Output the [x, y] coordinate of the center of the cell containing the given text.  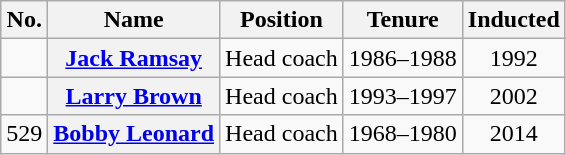
1993–1997 [402, 96]
Larry Brown [134, 96]
Jack Ramsay [134, 58]
2014 [514, 134]
Position [282, 20]
Inducted [514, 20]
1968–1980 [402, 134]
Name [134, 20]
2002 [514, 96]
Tenure [402, 20]
No. [24, 20]
1992 [514, 58]
529 [24, 134]
Bobby Leonard [134, 134]
1986–1988 [402, 58]
